Extract the [x, y] coordinate from the center of the cell holding the provided text.  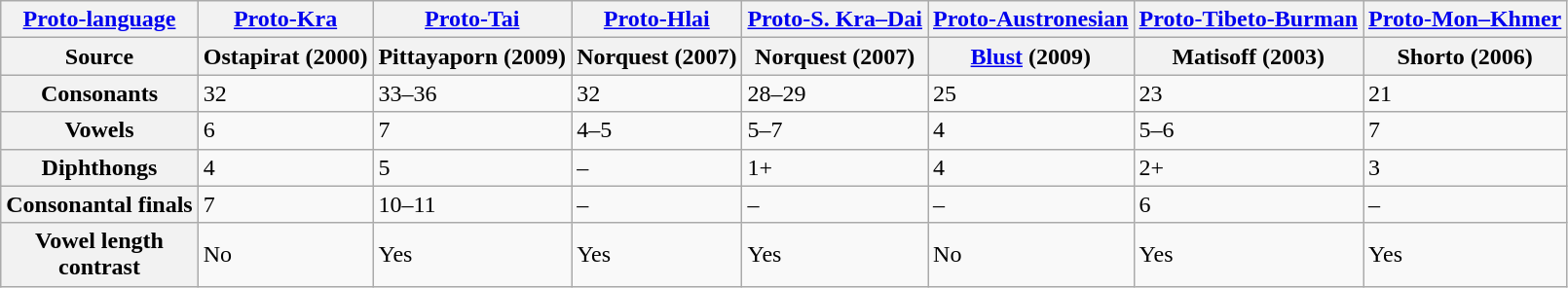
25 [1031, 93]
5 [472, 167]
Pittayaporn (2009) [472, 56]
21 [1465, 93]
Source [99, 56]
Proto-language [99, 19]
3 [1465, 167]
Consonants [99, 93]
Shorto (2006) [1465, 56]
Vowels [99, 130]
Proto-S. Kra–Dai [836, 19]
Ostapirat (2000) [285, 56]
2+ [1249, 167]
1+ [836, 167]
Consonantal finals [99, 204]
Proto-Kra [285, 19]
Proto-Tai [472, 19]
23 [1249, 93]
10–11 [472, 204]
28–29 [836, 93]
Proto-Mon–Khmer [1465, 19]
Diphthongs [99, 167]
Matisoff (2003) [1249, 56]
Blust (2009) [1031, 56]
Proto-Tibeto-Burman [1249, 19]
4–5 [656, 130]
Vowel length contrast [99, 255]
33–36 [472, 93]
Proto-Hlai [656, 19]
5–6 [1249, 130]
Proto-Austronesian [1031, 19]
5–7 [836, 130]
